Pinpoint the cell where the given text exists, returning its (x, y) midpoint coordinate. 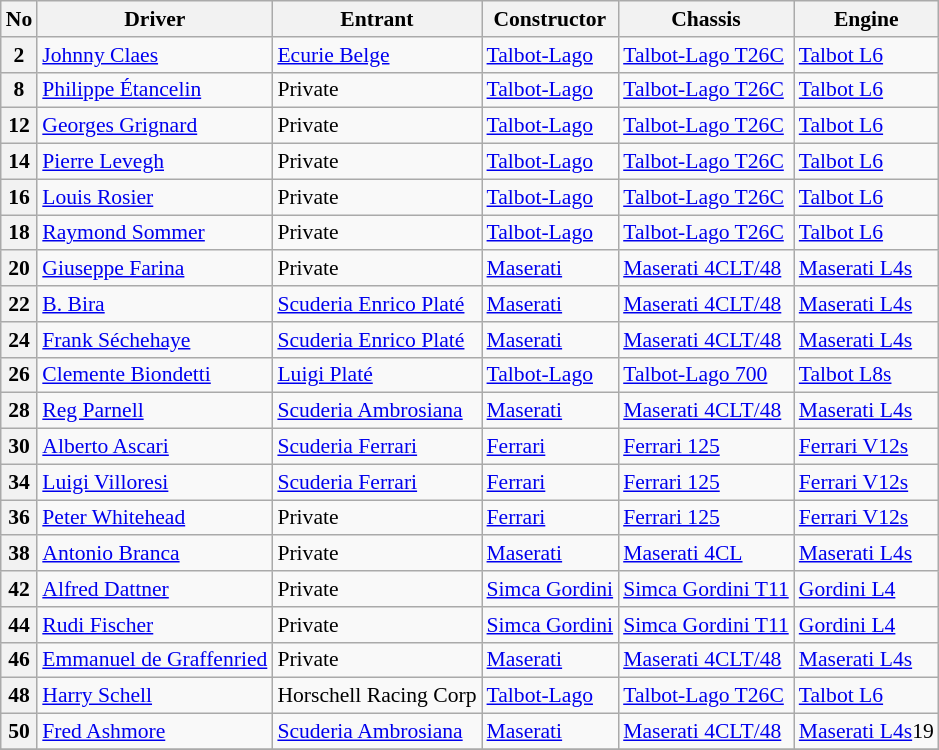
Peter Whitehead (154, 518)
Entrant (376, 19)
Constructor (550, 19)
Raymond Sommer (154, 233)
38 (20, 554)
34 (20, 482)
Harry Schell (154, 696)
Antonio Branca (154, 554)
Maserati L4s19 (866, 732)
50 (20, 732)
Giuseppe Farina (154, 269)
Reg Parnell (154, 411)
26 (20, 375)
12 (20, 126)
Driver (154, 19)
36 (20, 518)
8 (20, 90)
Alfred Dattner (154, 589)
48 (20, 696)
Johnny Claes (154, 55)
Horschell Racing Corp (376, 696)
Fred Ashmore (154, 732)
Frank Séchehaye (154, 340)
Rudi Fischer (154, 625)
30 (20, 447)
Philippe Étancelin (154, 90)
42 (20, 589)
No (20, 19)
16 (20, 197)
2 (20, 55)
24 (20, 340)
Maserati 4CL (706, 554)
46 (20, 660)
18 (20, 233)
Ecurie Belge (376, 55)
Alberto Ascari (154, 447)
Luigi Platé (376, 375)
Georges Grignard (154, 126)
Luigi Villoresi (154, 482)
44 (20, 625)
Talbot L8s (866, 375)
28 (20, 411)
14 (20, 162)
22 (20, 304)
Louis Rosier (154, 197)
Talbot-Lago 700 (706, 375)
Engine (866, 19)
Clemente Biondetti (154, 375)
Chassis (706, 19)
Emmanuel de Graffenried (154, 660)
Pierre Levegh (154, 162)
20 (20, 269)
B. Bira (154, 304)
